From the cell containing the given text, extract its center point as (x, y) coordinate. 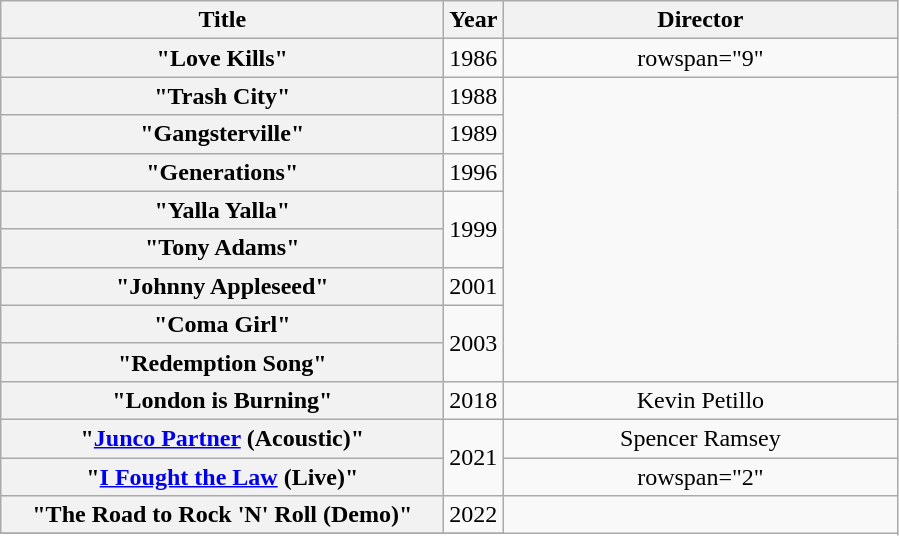
Director (700, 20)
rowspan="9" (700, 58)
rowspan="2" (700, 477)
1996 (474, 172)
Year (474, 20)
2001 (474, 286)
"Generations" (222, 172)
1988 (474, 96)
"Yalla Yalla" (222, 210)
"Tony Adams" (222, 248)
"Redemption Song" (222, 362)
1999 (474, 229)
"The Road to Rock 'N' Roll (Demo)" (222, 515)
Kevin Petillo (700, 400)
"Love Kills" (222, 58)
"London is Burning" (222, 400)
2018 (474, 400)
Spencer Ramsey (700, 438)
2022 (474, 515)
1989 (474, 134)
"Gangsterville" (222, 134)
"Trash City" (222, 96)
"Junco Partner (Acoustic)" (222, 438)
Title (222, 20)
"Coma Girl" (222, 324)
"I Fought the Law (Live)" (222, 477)
"Johnny Appleseed" (222, 286)
1986 (474, 58)
2021 (474, 457)
2003 (474, 343)
